Extract the (X, Y) coordinate from the center of the cell holding the provided text.  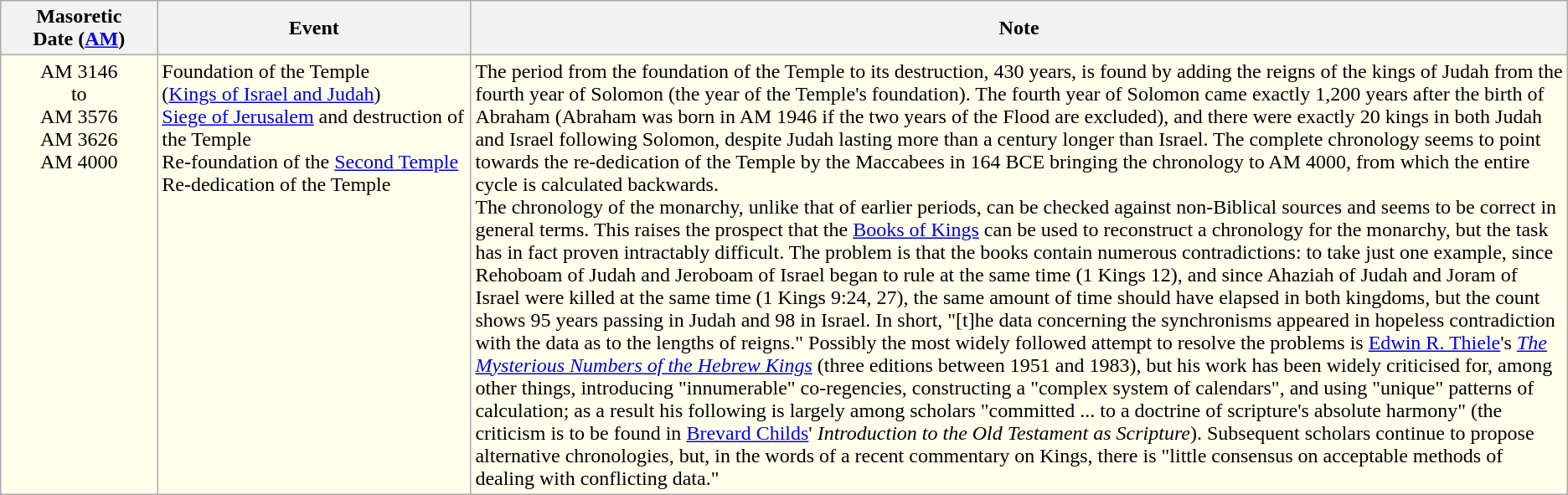
MasoreticDate (AM) (79, 28)
Event (314, 28)
AM 3146toAM 3576AM 3626AM 4000 (79, 275)
Note (1019, 28)
